Find where the given text appears and provide that cell's center as [X, Y] coordinate. 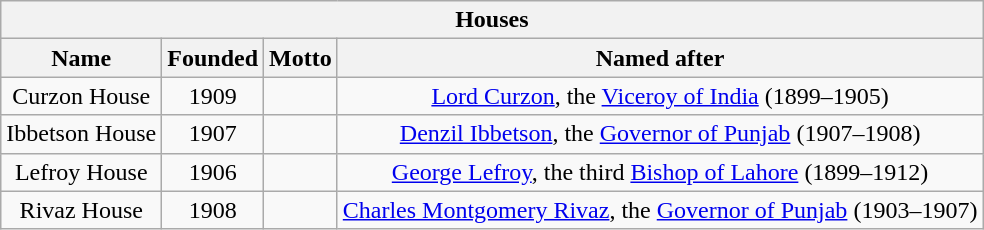
1909 [213, 96]
Ibbetson House [82, 134]
Curzon House [82, 96]
Houses [492, 20]
1906 [213, 172]
Motto [301, 58]
Founded [213, 58]
Denzil Ibbetson, the Governor of Punjab (1907–1908) [660, 134]
Name [82, 58]
1908 [213, 210]
George Lefroy, the third Bishop of Lahore (1899–1912) [660, 172]
1907 [213, 134]
Named after [660, 58]
Rivaz House [82, 210]
Lord Curzon, the Viceroy of India (1899–1905) [660, 96]
Lefroy House [82, 172]
Charles Montgomery Rivaz, the Governor of Punjab (1903–1907) [660, 210]
